Pinpoint the cell where the given text exists, returning its [X, Y] midpoint coordinate. 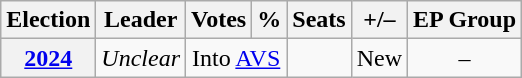
EP Group [465, 20]
New [379, 58]
% [270, 20]
Into AVS [236, 58]
2024 [48, 58]
Unclear [141, 58]
Seats [319, 20]
– [465, 58]
Votes [219, 20]
+/– [379, 20]
Leader [141, 20]
Election [48, 20]
